Output the [X, Y] coordinate of the center of the cell containing the given text.  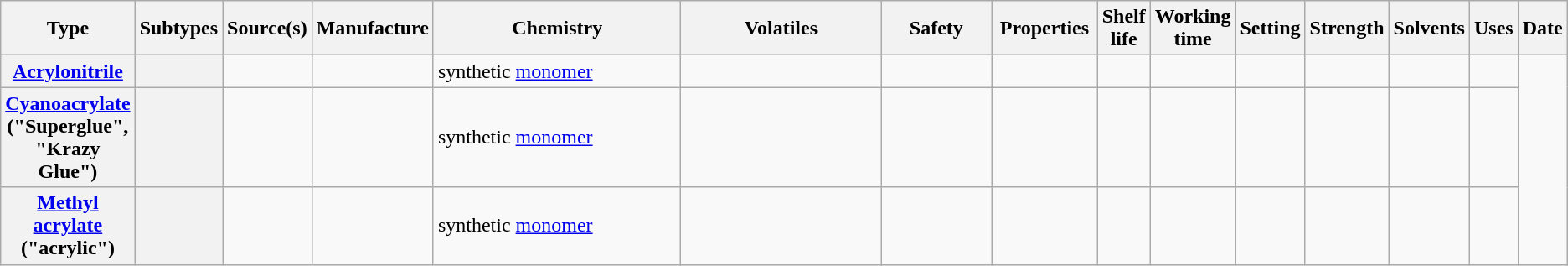
Methyl acrylate ("acrylic") [68, 226]
Uses [1493, 29]
Strength [1347, 29]
Cyanoacrylate ("Superglue", "Krazy Glue") [68, 138]
Type [68, 29]
Date [1543, 29]
Setting [1270, 29]
Acrylonitrile [68, 71]
Chemistry [557, 29]
Safety [936, 29]
Solvents [1429, 29]
Working time [1193, 29]
Volatiles [781, 29]
Properties [1044, 29]
Shelf life [1124, 29]
Source(s) [268, 29]
Manufacture [372, 29]
Subtypes [178, 29]
